Scan for the cell matching the given text and deliver its (X, Y) coordinate at center. 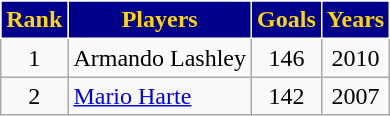
Rank (34, 20)
2007 (355, 96)
146 (287, 58)
142 (287, 96)
Players (160, 20)
Goals (287, 20)
2010 (355, 58)
Armando Lashley (160, 58)
2 (34, 96)
Mario Harte (160, 96)
Years (355, 20)
1 (34, 58)
